Output the [x, y] coordinate of the center of the cell containing the given text.  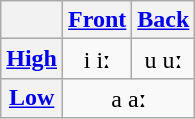
Back [164, 20]
i iː [98, 59]
u uː [164, 59]
a aː [129, 98]
High [32, 59]
Low [32, 98]
Front [98, 20]
